Search for the cell housing the specified text and yield its [x, y] center coordinate. 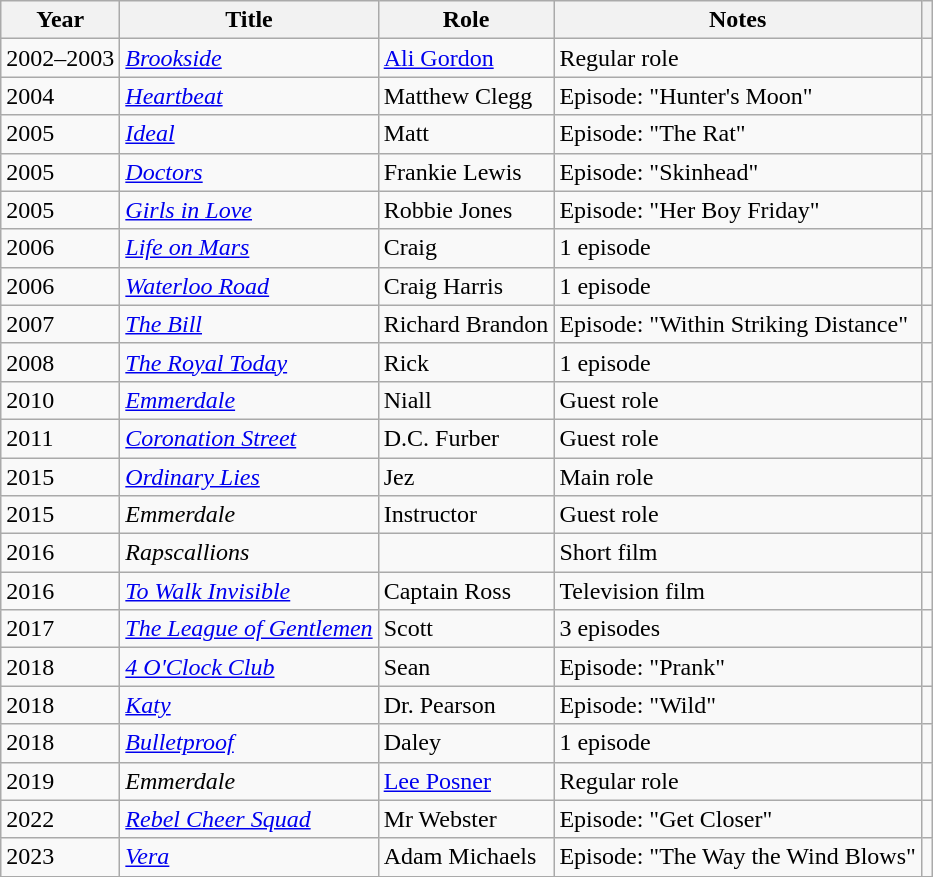
Heartbeat [249, 96]
2010 [60, 400]
Jez [466, 477]
To Walk Invisible [249, 591]
Episode: "Get Closer" [738, 819]
Waterloo Road [249, 286]
Matt [466, 134]
D.C. Furber [466, 438]
The Bill [249, 324]
Coronation Street [249, 438]
Ordinary Lies [249, 477]
Role [466, 20]
Ideal [249, 134]
Episode: "The Rat" [738, 134]
2017 [60, 629]
2019 [60, 781]
Bulletproof [249, 743]
Episode: "Her Boy Friday" [738, 210]
Girls in Love [249, 210]
Rapscallions [249, 553]
The Royal Today [249, 362]
Title [249, 20]
Year [60, 20]
Ali Gordon [466, 58]
Life on Mars [249, 248]
Craig [466, 248]
Captain Ross [466, 591]
2011 [60, 438]
Frankie Lewis [466, 172]
2004 [60, 96]
Katy [249, 705]
Richard Brandon [466, 324]
Dr. Pearson [466, 705]
Niall [466, 400]
The League of Gentlemen [249, 629]
Episode: "Prank" [738, 667]
Episode: "Wild" [738, 705]
Short film [738, 553]
Adam Michaels [466, 857]
Robbie Jones [466, 210]
Episode: "Skinhead" [738, 172]
2007 [60, 324]
Rick [466, 362]
4 O'Clock Club [249, 667]
2008 [60, 362]
Sean [466, 667]
Instructor [466, 515]
Episode: "Hunter's Moon" [738, 96]
Television film [738, 591]
Vera [249, 857]
Brookside [249, 58]
Rebel Cheer Squad [249, 819]
2023 [60, 857]
Daley [466, 743]
Matthew Clegg [466, 96]
Mr Webster [466, 819]
3 episodes [738, 629]
Episode: "The Way the Wind Blows" [738, 857]
2002–2003 [60, 58]
Episode: "Within Striking Distance" [738, 324]
Craig Harris [466, 286]
Lee Posner [466, 781]
Doctors [249, 172]
2022 [60, 819]
Main role [738, 477]
Scott [466, 629]
Notes [738, 20]
